Provide the (x, y) coordinate of the cell's center where the given text is located.  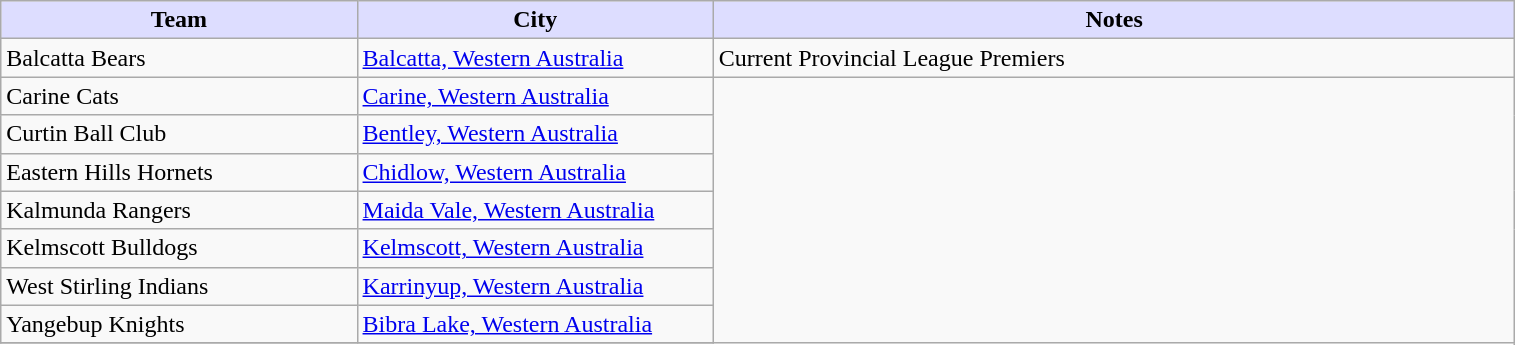
Notes (1114, 20)
Maida Vale, Western Australia (535, 210)
Current Provincial League Premiers (1114, 58)
Kalmunda Rangers (179, 210)
Bentley, Western Australia (535, 134)
Eastern Hills Hornets (179, 172)
Balcatta Bears (179, 58)
Karrinyup, Western Australia (535, 286)
Carine Cats (179, 96)
Carine, Western Australia (535, 96)
Kelmscott, Western Australia (535, 248)
Yangebup Knights (179, 324)
Team (179, 20)
Bibra Lake, Western Australia (535, 324)
Kelmscott Bulldogs (179, 248)
Chidlow, Western Australia (535, 172)
City (535, 20)
Balcatta, Western Australia (535, 58)
Curtin Ball Club (179, 134)
West Stirling Indians (179, 286)
